Output the (X, Y) coordinate of the center of the cell containing the given text.  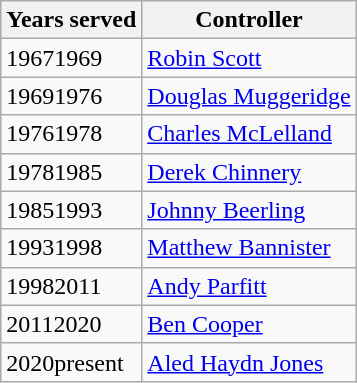
Matthew Bannister (249, 248)
19671969 (72, 58)
19851993 (72, 210)
Derek Chinnery (249, 172)
Johnny Beerling (249, 210)
Ben Cooper (249, 324)
19691976 (72, 96)
19761978 (72, 134)
Andy Parfitt (249, 286)
19982011 (72, 286)
Controller (249, 20)
19781985 (72, 172)
Years served (72, 20)
Aled Haydn Jones (249, 362)
2020present (72, 362)
Robin Scott (249, 58)
20112020 (72, 324)
19931998 (72, 248)
Charles McLelland (249, 134)
Douglas Muggeridge (249, 96)
